Find where the given text appears and provide that cell's center as (x, y) coordinate. 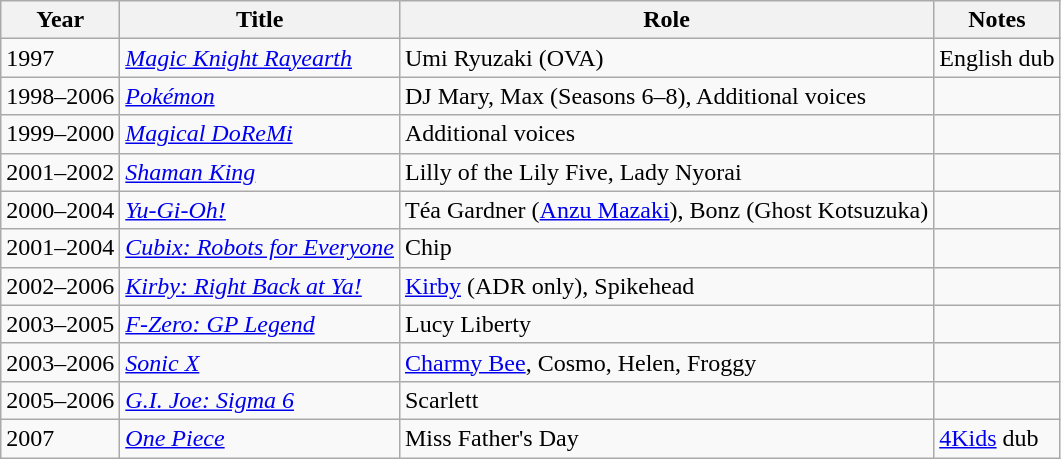
4Kids dub (997, 438)
Umi Ryuzaki (OVA) (666, 58)
2003–2005 (60, 324)
Kirby (ADR only), Spikehead (666, 286)
1998–2006 (60, 96)
Scarlett (666, 400)
Additional voices (666, 134)
Shaman King (260, 172)
2007 (60, 438)
2003–2006 (60, 362)
2000–2004 (60, 210)
DJ Mary, Max (Seasons 6–8), Additional voices (666, 96)
Magic Knight Rayearth (260, 58)
Miss Father's Day (666, 438)
Role (666, 20)
1999–2000 (60, 134)
Lucy Liberty (666, 324)
Kirby: Right Back at Ya! (260, 286)
1997 (60, 58)
Notes (997, 20)
2002–2006 (60, 286)
Cubix: Robots for Everyone (260, 248)
Title (260, 20)
G.I. Joe: Sigma 6 (260, 400)
Sonic X (260, 362)
2001–2002 (60, 172)
F-Zero: GP Legend (260, 324)
Chip (666, 248)
Charmy Bee, Cosmo, Helen, Froggy (666, 362)
Year (60, 20)
One Piece (260, 438)
Magical DoReMi (260, 134)
2001–2004 (60, 248)
Yu-Gi-Oh! (260, 210)
English dub (997, 58)
Téa Gardner (Anzu Mazaki), Bonz (Ghost Kotsuzuka) (666, 210)
Pokémon (260, 96)
Lilly of the Lily Five, Lady Nyorai (666, 172)
2005–2006 (60, 400)
